Scan for the cell matching the given text and deliver its (x, y) coordinate at center. 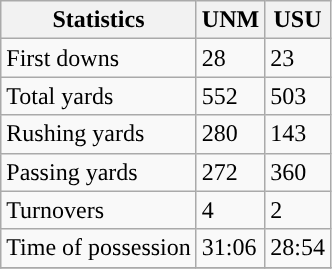
Total yards (99, 96)
Turnovers (99, 210)
503 (298, 96)
4 (230, 210)
31:06 (230, 248)
Rushing yards (99, 134)
USU (298, 20)
360 (298, 172)
Passing yards (99, 172)
280 (230, 134)
First downs (99, 58)
UNM (230, 20)
28 (230, 58)
23 (298, 58)
Statistics (99, 20)
Time of possession (99, 248)
272 (230, 172)
28:54 (298, 248)
2 (298, 210)
552 (230, 96)
143 (298, 134)
